Pinpoint the cell where the given text exists, returning its [x, y] midpoint coordinate. 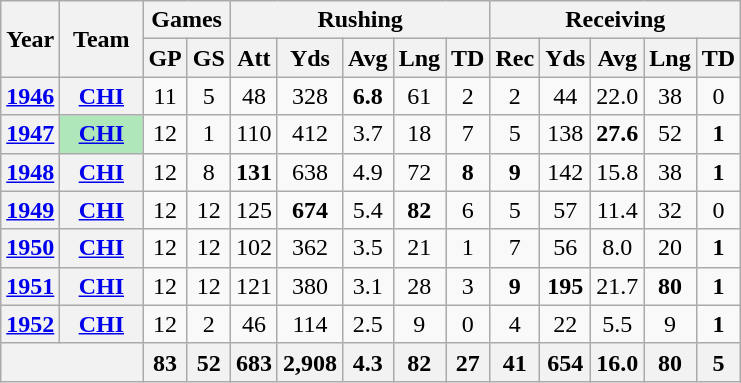
638 [310, 172]
138 [566, 134]
32 [670, 210]
28 [419, 286]
57 [566, 210]
125 [254, 210]
48 [254, 96]
83 [165, 362]
41 [515, 362]
4 [515, 324]
GP [165, 58]
44 [566, 96]
Att [254, 58]
654 [566, 362]
4.3 [368, 362]
3 [468, 286]
11 [165, 96]
16.0 [618, 362]
61 [419, 96]
21.7 [618, 286]
110 [254, 134]
72 [419, 172]
Team [102, 39]
380 [310, 286]
20 [670, 248]
3.7 [368, 134]
131 [254, 172]
1948 [30, 172]
56 [566, 248]
1947 [30, 134]
2.5 [368, 324]
Rec [515, 58]
Rushing [360, 20]
22.0 [618, 96]
1950 [30, 248]
27.6 [618, 134]
3.5 [368, 248]
GS [208, 58]
2,908 [310, 362]
1951 [30, 286]
362 [310, 248]
6 [468, 210]
11.4 [618, 210]
21 [419, 248]
3.1 [368, 286]
142 [566, 172]
27 [468, 362]
114 [310, 324]
46 [254, 324]
102 [254, 248]
1946 [30, 96]
412 [310, 134]
328 [310, 96]
683 [254, 362]
Receiving [616, 20]
4.9 [368, 172]
8.0 [618, 248]
674 [310, 210]
22 [566, 324]
195 [566, 286]
Games [186, 20]
5.4 [368, 210]
Year [30, 39]
121 [254, 286]
5.5 [618, 324]
1949 [30, 210]
18 [419, 134]
15.8 [618, 172]
6.8 [368, 96]
1952 [30, 324]
